Return the (x, y) coordinate for the center point of the cell that contains the specified text.  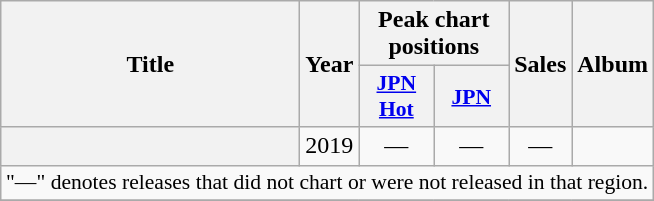
JPNHot (396, 96)
Peak chart positions (434, 34)
"—" denotes releases that did not chart or were not released in that region. (328, 183)
Sales (540, 64)
JPN (472, 96)
Album (613, 64)
Title (150, 64)
2019 (330, 146)
Year (330, 64)
